Provide the [x, y] coordinate of the cell's center where the given text is located.  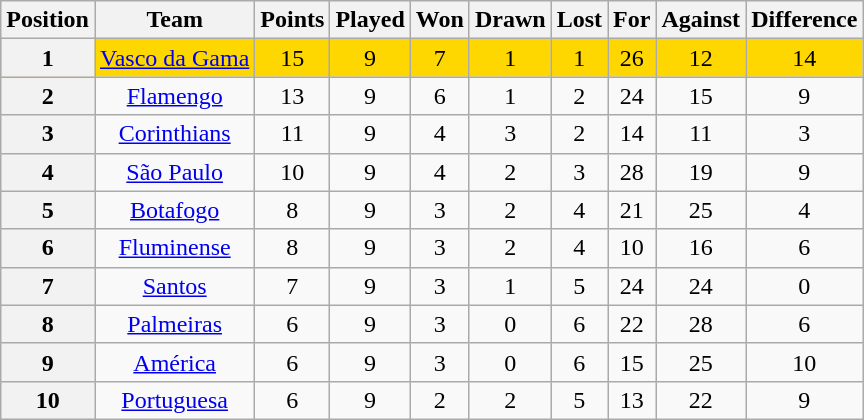
Corinthians [174, 134]
Played [370, 20]
São Paulo [174, 172]
Portuguesa [174, 400]
Won [440, 20]
For [632, 20]
Team [174, 20]
Points [292, 20]
Fluminense [174, 248]
Vasco da Gama [174, 58]
Flamengo [174, 96]
26 [632, 58]
Position [48, 20]
21 [632, 210]
Palmeiras [174, 324]
19 [701, 172]
América [174, 362]
12 [701, 58]
Against [701, 20]
Santos [174, 286]
Botafogo [174, 210]
16 [701, 248]
Difference [804, 20]
Lost [579, 20]
Drawn [510, 20]
